Scan for the cell matching the given text and deliver its [X, Y] coordinate at center. 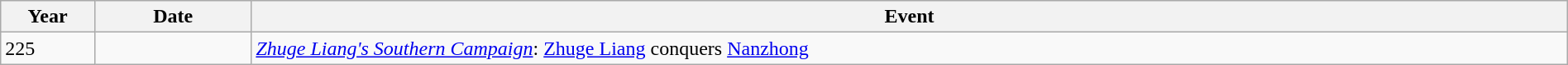
Zhuge Liang's Southern Campaign: Zhuge Liang conquers Nanzhong [910, 48]
225 [48, 48]
Event [910, 17]
Year [48, 17]
Date [172, 17]
